Detect which cell encompasses the target text, then output its [X, Y] center coordinate. 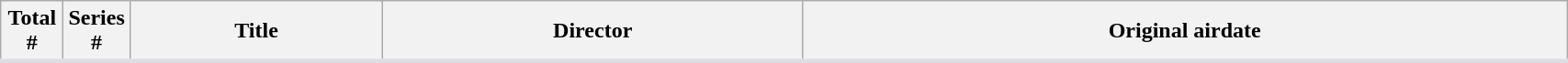
Original airdate [1185, 31]
Series# [96, 31]
Title [255, 31]
Total# [32, 31]
Director [593, 31]
